Return [X, Y] of the center of cell containing provided text 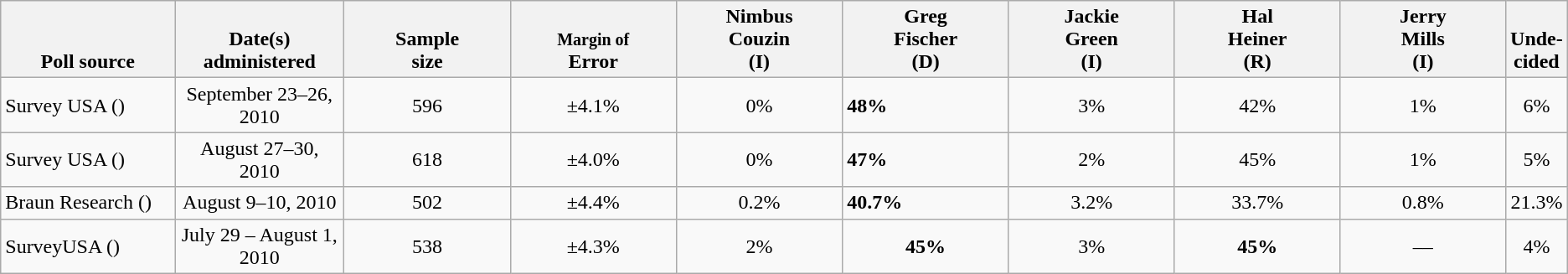
538 [427, 246]
±4.4% [593, 203]
±4.1% [593, 106]
596 [427, 106]
502 [427, 203]
33.7% [1257, 203]
July 29 – August 1, 2010 [260, 246]
47% [926, 159]
Margin ofError [593, 39]
HalHeiner(R) [1257, 39]
JerryMills(I) [1422, 39]
±4.3% [593, 246]
Unde-cided [1537, 39]
4% [1537, 246]
NimbusCouzin(I) [759, 39]
5% [1537, 159]
JackieGreen(I) [1091, 39]
48% [926, 106]
August 27–30, 2010 [260, 159]
Date(s) administered [260, 39]
SurveyUSA () [88, 246]
618 [427, 159]
21.3% [1537, 203]
August 9–10, 2010 [260, 203]
±4.0% [593, 159]
September 23–26, 2010 [260, 106]
Poll source [88, 39]
6% [1537, 106]
42% [1257, 106]
0.2% [759, 203]
–– [1422, 246]
0.8% [1422, 203]
40.7% [926, 203]
3.2% [1091, 203]
Samplesize [427, 39]
Braun Research () [88, 203]
GregFischer(D) [926, 39]
